Return the (X, Y) coordinate for the center point of the cell that contains the specified text.  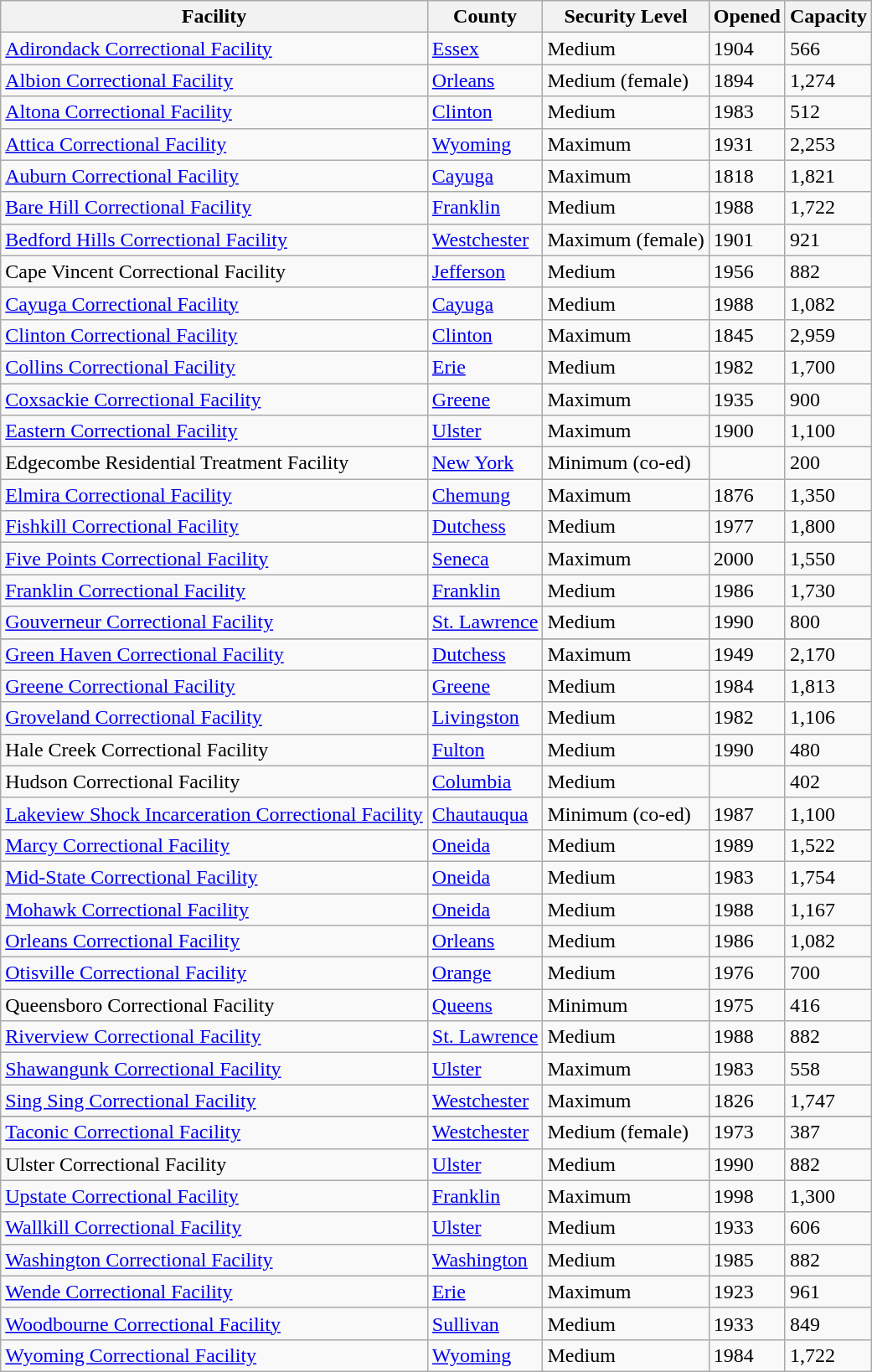
1,300 (828, 1196)
Capacity (828, 17)
Chemung (485, 495)
Hudson Correctional Facility (214, 781)
200 (828, 463)
Security Level (626, 17)
Woodbourne Correctional Facility (214, 1323)
Collins Correctional Facility (214, 367)
New York (485, 463)
Clinton Correctional Facility (214, 335)
Facility (214, 17)
Seneca (485, 559)
2,959 (828, 335)
Wende Correctional Facility (214, 1292)
Essex (485, 49)
Sing Sing Correctional Facility (214, 1101)
Green Haven Correctional Facility (214, 654)
1976 (747, 973)
402 (828, 781)
Queens (485, 1005)
Taconic Correctional Facility (214, 1132)
Cayuga Correctional Facility (214, 303)
1,800 (828, 527)
1975 (747, 1005)
1935 (747, 400)
1,730 (828, 591)
Marcy Correctional Facility (214, 845)
1956 (747, 271)
Fishkill Correctional Facility (214, 527)
1,550 (828, 559)
Chautauqua (485, 813)
Gouverneur Correctional Facility (214, 622)
1,350 (828, 495)
480 (828, 750)
Otisville Correctional Facility (214, 973)
Washington Correctional Facility (214, 1260)
Maximum (female) (626, 240)
Edgecombe Residential Treatment Facility (214, 463)
Hale Creek Correctional Facility (214, 750)
1900 (747, 431)
1,522 (828, 845)
Bare Hill Correctional Facility (214, 208)
1,821 (828, 176)
Five Points Correctional Facility (214, 559)
558 (828, 1069)
416 (828, 1005)
Upstate Correctional Facility (214, 1196)
Washington (485, 1260)
1826 (747, 1101)
Altona Correctional Facility (214, 112)
1876 (747, 495)
700 (828, 973)
1,700 (828, 367)
1987 (747, 813)
Mohawk Correctional Facility (214, 909)
1,813 (828, 686)
2000 (747, 559)
Fulton (485, 750)
1904 (747, 49)
Coxsackie Correctional Facility (214, 400)
Groveland Correctional Facility (214, 718)
606 (828, 1228)
Livingston (485, 718)
Elmira Correctional Facility (214, 495)
2,170 (828, 654)
Auburn Correctional Facility (214, 176)
Shawangunk Correctional Facility (214, 1069)
Ulster Correctional Facility (214, 1164)
1989 (747, 845)
387 (828, 1132)
1,274 (828, 80)
566 (828, 49)
Eastern Correctional Facility (214, 431)
Cape Vincent Correctional Facility (214, 271)
Columbia (485, 781)
1931 (747, 144)
Riverview Correctional Facility (214, 1037)
1949 (747, 654)
800 (828, 622)
Opened (747, 17)
Sullivan (485, 1323)
Adirondack Correctional Facility (214, 49)
County (485, 17)
512 (828, 112)
921 (828, 240)
Greene Correctional Facility (214, 686)
1,754 (828, 877)
961 (828, 1292)
1973 (747, 1132)
1894 (747, 80)
1901 (747, 240)
1977 (747, 527)
1,167 (828, 909)
Wyoming Correctional Facility (214, 1355)
Minimum (626, 1005)
Wallkill Correctional Facility (214, 1228)
Franklin Correctional Facility (214, 591)
Orleans Correctional Facility (214, 941)
1998 (747, 1196)
2,253 (828, 144)
1818 (747, 176)
Mid-State Correctional Facility (214, 877)
1,747 (828, 1101)
900 (828, 400)
1845 (747, 335)
1,106 (828, 718)
Bedford Hills Correctional Facility (214, 240)
1985 (747, 1260)
1923 (747, 1292)
849 (828, 1323)
Albion Correctional Facility (214, 80)
Lakeview Shock Incarceration Correctional Facility (214, 813)
Attica Correctional Facility (214, 144)
Orange (485, 973)
Queensboro Correctional Facility (214, 1005)
Jefferson (485, 271)
